Extract the [x, y] coordinate from the center of the cell holding the provided text.  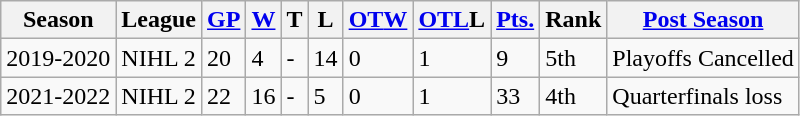
Post Season [704, 20]
33 [516, 96]
League [159, 20]
22 [224, 96]
Playoffs Cancelled [704, 58]
W [264, 20]
4 [264, 58]
14 [326, 58]
9 [516, 58]
2021-2022 [58, 96]
GP [224, 20]
4th [574, 96]
L [326, 20]
Season [58, 20]
16 [264, 96]
T [294, 20]
2019-2020 [58, 58]
OTW [378, 20]
Quarterfinals loss [704, 96]
20 [224, 58]
5 [326, 96]
OTLL [452, 20]
Rank [574, 20]
5th [574, 58]
Pts. [516, 20]
